Return the (x, y) coordinate for the center point of the cell that contains the specified text.  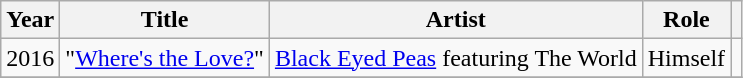
Year (30, 20)
Black Eyed Peas featuring The World (456, 58)
Himself (686, 58)
Title (165, 20)
Artist (456, 20)
2016 (30, 58)
"Where's the Love?" (165, 58)
Role (686, 20)
